Scan for the cell matching the given text and deliver its (X, Y) coordinate at center. 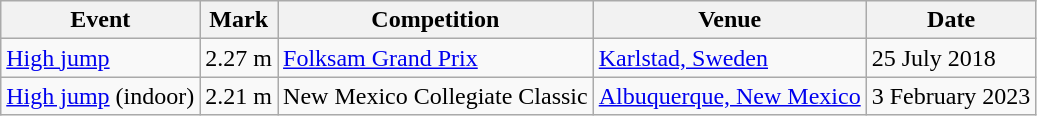
Venue (730, 20)
2.21 m (239, 96)
3 February 2023 (951, 96)
2.27 m (239, 58)
Folksam Grand Prix (436, 58)
High jump (100, 58)
Date (951, 20)
Albuquerque, New Mexico (730, 96)
High jump (indoor) (100, 96)
Mark (239, 20)
Event (100, 20)
Competition (436, 20)
Karlstad, Sweden (730, 58)
New Mexico Collegiate Classic (436, 96)
25 July 2018 (951, 58)
